Identify which cell holds the provided text, then report its [x, y] central coordinate. 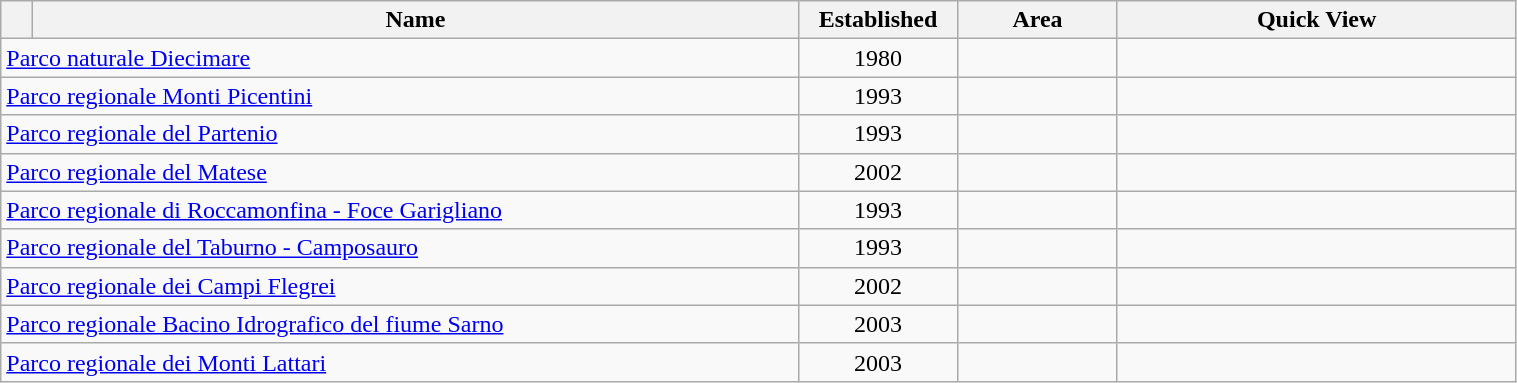
Parco regionale Bacino Idrografico del fiume Sarno [400, 324]
Quick View [1316, 20]
1980 [878, 58]
Parco regionale di Roccamonfina - Foce Garigliano [400, 210]
Parco regionale dei Monti Lattari [400, 362]
Parco regionale del Partenio [400, 134]
Established [878, 20]
Parco naturale Diecimare [400, 58]
Parco regionale Monti Picentini [400, 96]
Name [416, 20]
Area [1038, 20]
Parco regionale dei Campi Flegrei [400, 286]
Parco regionale del Taburno - Camposauro [400, 248]
Parco regionale del Matese [400, 172]
